Find where the given text appears and provide that cell's center as (X, Y) coordinate. 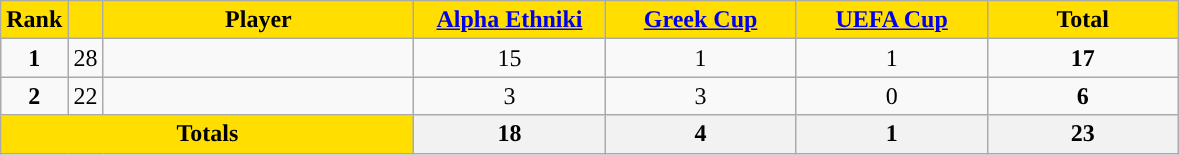
17 (1082, 58)
Total (1082, 20)
15 (510, 58)
18 (510, 134)
0 (892, 96)
28 (86, 58)
UEFA Cup (892, 20)
Player (258, 20)
4 (700, 134)
Greek Cup (700, 20)
Rank (34, 20)
Alpha Ethniki (510, 20)
6 (1082, 96)
23 (1082, 134)
Totals (208, 134)
2 (34, 96)
22 (86, 96)
